Locate the cell with the specified text and output its [x, y] center coordinate. 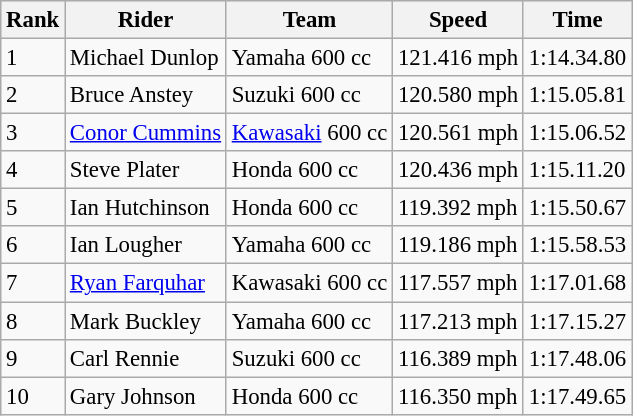
Ian Hutchinson [146, 208]
1:17.01.68 [577, 283]
Steve Plater [146, 170]
Bruce Anstey [146, 95]
119.392 mph [458, 208]
5 [33, 208]
121.416 mph [458, 58]
1:15.50.67 [577, 208]
119.186 mph [458, 245]
Ryan Farquhar [146, 283]
10 [33, 396]
1:15.11.20 [577, 170]
1:14.34.80 [577, 58]
2 [33, 95]
3 [33, 133]
Rider [146, 20]
Speed [458, 20]
120.561 mph [458, 133]
1 [33, 58]
Carl Rennie [146, 358]
9 [33, 358]
1:15.05.81 [577, 95]
Rank [33, 20]
Gary Johnson [146, 396]
4 [33, 170]
117.213 mph [458, 321]
120.436 mph [458, 170]
116.350 mph [458, 396]
1:15.06.52 [577, 133]
Conor Cummins [146, 133]
117.557 mph [458, 283]
8 [33, 321]
1:17.15.27 [577, 321]
Ian Lougher [146, 245]
Team [309, 20]
6 [33, 245]
116.389 mph [458, 358]
7 [33, 283]
Time [577, 20]
1:17.48.06 [577, 358]
1:15.58.53 [577, 245]
Michael Dunlop [146, 58]
Mark Buckley [146, 321]
120.580 mph [458, 95]
1:17.49.65 [577, 396]
